Return the [X, Y] coordinate for the center point of the cell that contains the specified text.  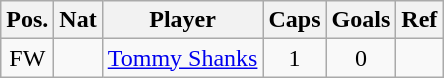
Ref [420, 20]
Caps [294, 20]
Nat [78, 20]
1 [294, 58]
Player [182, 20]
Pos. [28, 20]
Goals [361, 20]
FW [28, 58]
Tommy Shanks [182, 58]
0 [361, 58]
